For the text-containing cell, return its midpoint in (x, y) coordinate format. 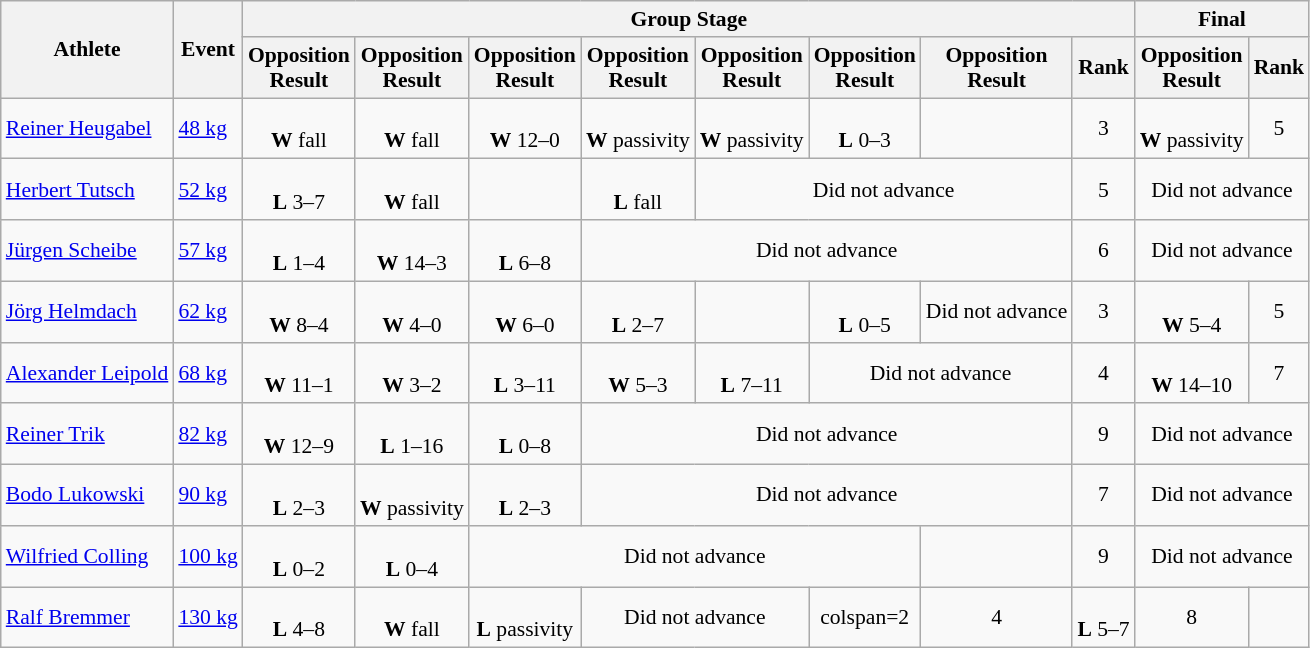
L 3–7 (299, 190)
L 0–4 (412, 556)
62 kg (208, 312)
130 kg (208, 618)
L 4–8 (299, 618)
W 8–4 (299, 312)
Jürgen Scheibe (88, 250)
Herbert Tutsch (88, 190)
W 12–0 (525, 128)
52 kg (208, 190)
Event (208, 50)
Bodo Lukowski (88, 496)
L 5–7 (1103, 618)
Wilfried Colling (88, 556)
L 0–2 (299, 556)
Ralf Bremmer (88, 618)
W 14–3 (412, 250)
W 5–3 (638, 372)
L 0–5 (865, 312)
Alexander Leipold (88, 372)
L 1–16 (412, 434)
90 kg (208, 496)
Athlete (88, 50)
57 kg (208, 250)
colspan=2 (865, 618)
W 4–0 (412, 312)
48 kg (208, 128)
L passivity (525, 618)
W 14–10 (1192, 372)
L 6–8 (525, 250)
Reiner Trik (88, 434)
L 7–11 (752, 372)
82 kg (208, 434)
W 12–9 (299, 434)
6 (1103, 250)
W 11–1 (299, 372)
L 0–3 (865, 128)
W 6–0 (525, 312)
68 kg (208, 372)
L 2–7 (638, 312)
Jörg Helmdach (88, 312)
L fall (638, 190)
L 3–11 (525, 372)
Reiner Heugabel (88, 128)
L 1–4 (299, 250)
L 0–8 (525, 434)
Group Stage (689, 19)
Final (1222, 19)
W 5–4 (1192, 312)
100 kg (208, 556)
W 3–2 (412, 372)
8 (1192, 618)
